Locate the cell with the specified text and output its [X, Y] center coordinate. 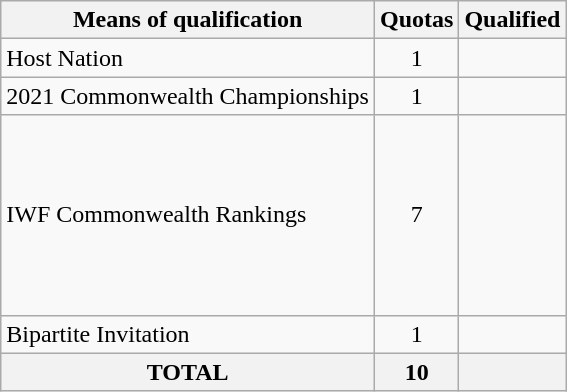
Qualified [512, 20]
Quotas [416, 20]
10 [416, 372]
2021 Commonwealth Championships [188, 96]
TOTAL [188, 372]
IWF Commonwealth Rankings [188, 215]
Host Nation [188, 58]
Bipartite Invitation [188, 334]
7 [416, 215]
Means of qualification [188, 20]
